Scan for the cell matching the given text and deliver its [x, y] coordinate at center. 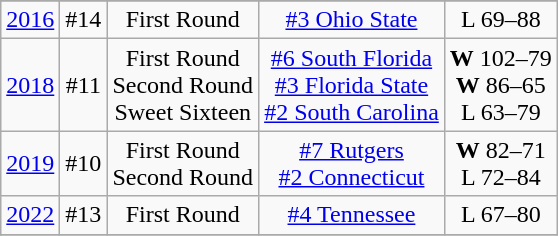
#11 [84, 85]
W 82–71 L 72–84 [500, 164]
#3 Ohio State [352, 20]
2022 [30, 215]
#7 Rutgers #2 Connecticut [352, 164]
L 67–80 [500, 215]
#14 [84, 20]
#6 South Florida #3 Florida State #2 South Carolina [352, 85]
2019 [30, 164]
#10 [84, 164]
2016 [30, 20]
W 102–79 W 86–65 L 63–79 [500, 85]
#4 Tennessee [352, 215]
#13 [84, 215]
L 69–88 [500, 20]
First Round Second Round Sweet Sixteen [183, 85]
First Round Second Round [183, 164]
2018 [30, 85]
